Output the [X, Y] coordinate of the center of the cell containing the given text.  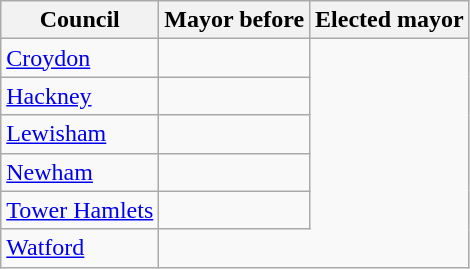
Elected mayor [390, 20]
Lewisham [80, 134]
Council [80, 20]
Hackney [80, 96]
Tower Hamlets [80, 210]
Croydon [80, 58]
Newham [80, 172]
Mayor before [234, 20]
Watford [80, 248]
